Provide the [X, Y] coordinate of the cell's center where the given text is located.  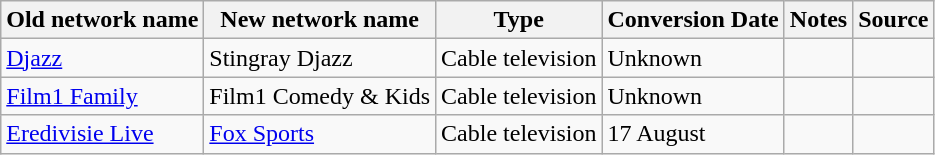
Stingray Djazz [320, 58]
New network name [320, 20]
Film1 Comedy & Kids [320, 96]
Eredivisie Live [102, 134]
Fox Sports [320, 134]
Old network name [102, 20]
17 August [693, 134]
Film1 Family [102, 96]
Source [894, 20]
Notes [818, 20]
Conversion Date [693, 20]
Djazz [102, 58]
Type [519, 20]
